Detect which cell encompasses the target text, then output its (X, Y) center coordinate. 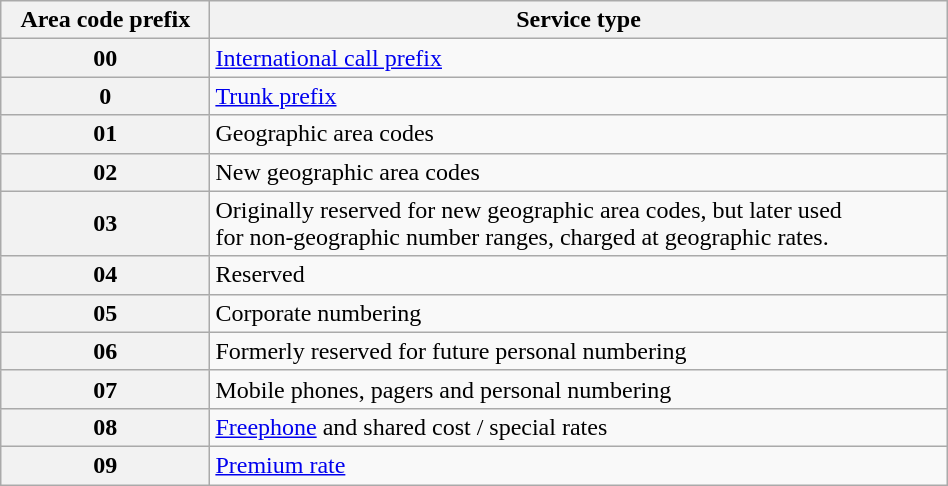
Trunk prefix (578, 96)
Area code prefix (106, 20)
01 (106, 134)
00 (106, 58)
07 (106, 389)
New geographic area codes (578, 172)
Geographic area codes (578, 134)
Freephone and shared cost / special rates (578, 427)
04 (106, 275)
Originally reserved for new geographic area codes, but later usedfor non-geographic number ranges, charged at geographic rates. (578, 224)
Service type (578, 20)
06 (106, 351)
Formerly reserved for future personal numbering (578, 351)
Premium rate (578, 465)
0 (106, 96)
International call prefix (578, 58)
Reserved (578, 275)
05 (106, 313)
02 (106, 172)
09 (106, 465)
Corporate numbering (578, 313)
03 (106, 224)
Mobile phones, pagers and personal numbering (578, 389)
08 (106, 427)
